Scan for the cell matching the given text and deliver its (X, Y) coordinate at center. 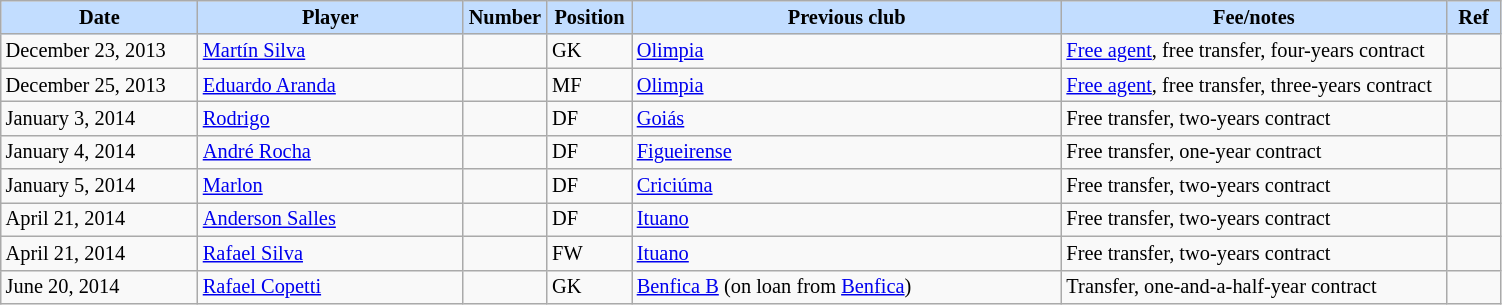
December 25, 2013 (100, 85)
Date (100, 17)
Eduardo Aranda (330, 85)
Marlon (330, 186)
December 23, 2013 (100, 51)
Benfica B (on loan from Benfica) (847, 287)
FW (590, 253)
June 20, 2014 (100, 287)
Martín Silva (330, 51)
Goiás (847, 118)
MF (590, 85)
Rafael Silva (330, 253)
Figueirense (847, 152)
Rafael Copetti (330, 287)
Free agent, free transfer, four-years contract (1254, 51)
Number (506, 17)
Previous club (847, 17)
Fee/notes (1254, 17)
Anderson Salles (330, 219)
Ref (1474, 17)
Player (330, 17)
Free agent, free transfer, three-years contract (1254, 85)
Position (590, 17)
André Rocha (330, 152)
January 3, 2014 (100, 118)
Transfer, one-and-a-half-year contract (1254, 287)
Free transfer, one-year contract (1254, 152)
January 5, 2014 (100, 186)
Criciúma (847, 186)
Rodrigo (330, 118)
January 4, 2014 (100, 152)
